For the text-containing cell, return its midpoint in (X, Y) coordinate format. 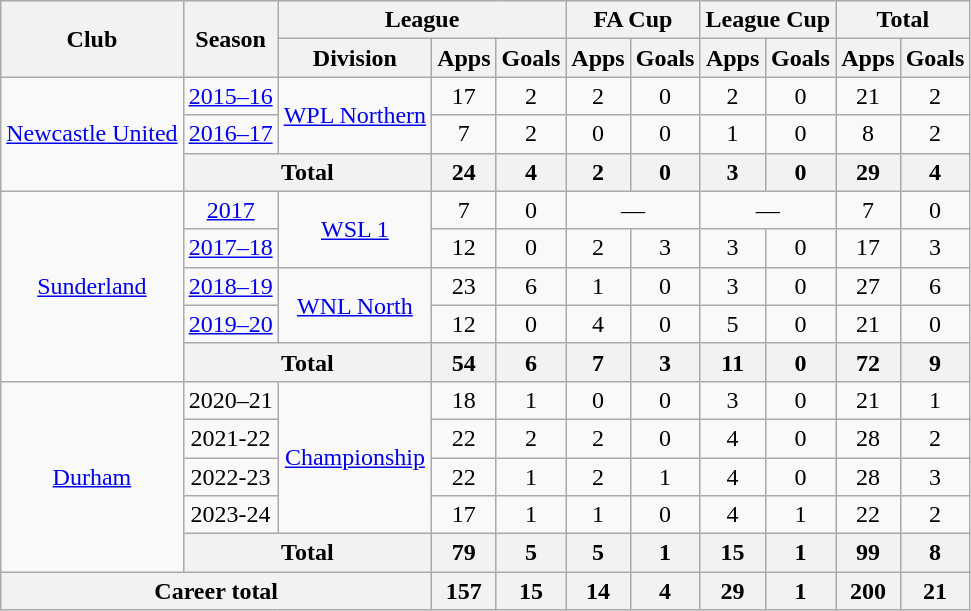
11 (732, 362)
Season (230, 39)
FA Cup (633, 20)
WSL 1 (354, 229)
WPL Northern (354, 115)
54 (464, 362)
League (422, 20)
24 (464, 172)
2018–19 (230, 286)
Division (354, 58)
Newcastle United (92, 134)
2016–17 (230, 134)
League Cup (768, 20)
WNL North (354, 305)
72 (868, 362)
2015–16 (230, 96)
2020–21 (230, 400)
2023-24 (230, 515)
2017 (230, 210)
14 (598, 591)
Sunderland (92, 286)
2019–20 (230, 324)
Championship (354, 457)
2021-22 (230, 438)
Career total (216, 591)
Club (92, 39)
79 (464, 553)
Durham (92, 476)
18 (464, 400)
157 (464, 591)
23 (464, 286)
9 (935, 362)
99 (868, 553)
2022-23 (230, 477)
2017–18 (230, 248)
200 (868, 591)
27 (868, 286)
